Return the (x, y) coordinate for the center point of the cell that contains the specified text.  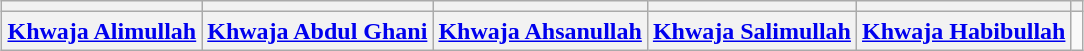
Khwaja Habibullah (963, 31)
Khwaja Ahsanullah (540, 31)
Khwaja Salimullah (752, 31)
Khwaja Alimullah (102, 31)
Khwaja Abdul Ghani (318, 31)
